Determine the [X, Y] coordinate at the center of the cell enclosing the given text.  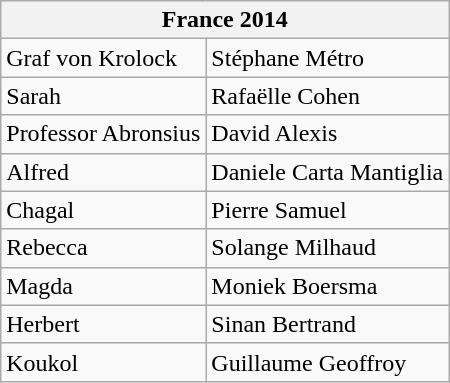
Sinan Bertrand [328, 324]
Guillaume Geoffroy [328, 362]
Koukol [104, 362]
Sarah [104, 96]
Pierre Samuel [328, 210]
Rebecca [104, 248]
France 2014 [225, 20]
Graf von Krolock [104, 58]
Stéphane Métro [328, 58]
Alfred [104, 172]
Rafaëlle Cohen [328, 96]
Solange Milhaud [328, 248]
Herbert [104, 324]
David Alexis [328, 134]
Moniek Boersma [328, 286]
Magda [104, 286]
Professor Abronsius [104, 134]
Daniele Carta Mantiglia [328, 172]
Chagal [104, 210]
